For the text-containing cell, return its midpoint in (X, Y) coordinate format. 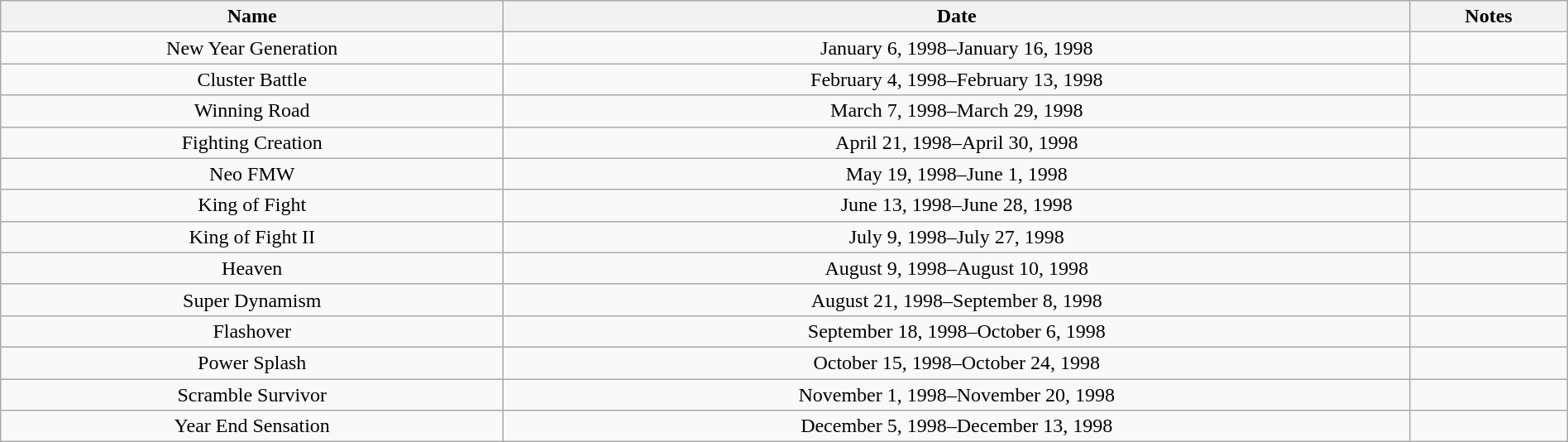
Power Splash (252, 363)
New Year Generation (252, 48)
Date (957, 17)
Scramble Survivor (252, 395)
February 4, 1998–February 13, 1998 (957, 79)
Fighting Creation (252, 142)
January 6, 1998–January 16, 1998 (957, 48)
December 5, 1998–December 13, 1998 (957, 426)
September 18, 1998–October 6, 1998 (957, 331)
October 15, 1998–October 24, 1998 (957, 363)
King of Fight II (252, 237)
Neo FMW (252, 174)
Winning Road (252, 111)
May 19, 1998–June 1, 1998 (957, 174)
Notes (1489, 17)
August 21, 1998–September 8, 1998 (957, 300)
Flashover (252, 331)
Year End Sensation (252, 426)
June 13, 1998–June 28, 1998 (957, 205)
July 9, 1998–July 27, 1998 (957, 237)
March 7, 1998–March 29, 1998 (957, 111)
King of Fight (252, 205)
November 1, 1998–November 20, 1998 (957, 395)
Cluster Battle (252, 79)
Name (252, 17)
Super Dynamism (252, 300)
April 21, 1998–April 30, 1998 (957, 142)
August 9, 1998–August 10, 1998 (957, 268)
Heaven (252, 268)
